Determine the (X, Y) coordinate at the center of the cell enclosing the given text.  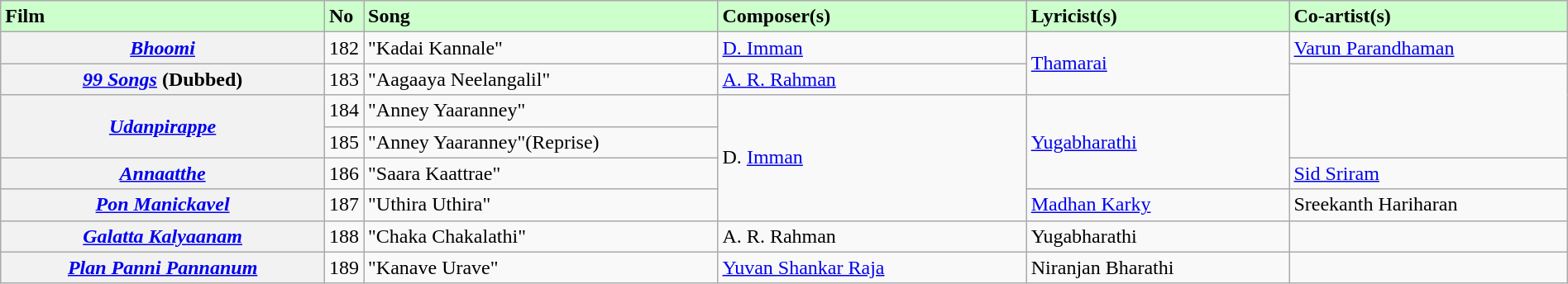
No (344, 17)
Madhan Karky (1158, 205)
"Saara Kaattrae" (541, 173)
184 (344, 111)
Song (541, 17)
"Kadai Kannale" (541, 48)
Sreekanth Hariharan (1428, 205)
Lyricist(s) (1158, 17)
Film (163, 17)
Plan Panni Pannanum (163, 267)
182 (344, 48)
185 (344, 142)
"Anney Yaaranney"(Reprise) (541, 142)
"Uthira Uthira" (541, 205)
Sid Sriram (1428, 173)
188 (344, 236)
"Anney Yaaranney" (541, 111)
186 (344, 173)
Annaatthe (163, 173)
99 Songs (Dubbed) (163, 79)
187 (344, 205)
Co-artist(s) (1428, 17)
Thamarai (1158, 64)
"Aagaaya Neelangalil" (541, 79)
Yuvan Shankar Raja (872, 267)
Niranjan Bharathi (1158, 267)
Varun Parandhaman (1428, 48)
Galatta Kalyaanam (163, 236)
Composer(s) (872, 17)
189 (344, 267)
"Kanave Urave" (541, 267)
Pon Manickavel (163, 205)
183 (344, 79)
Bhoomi (163, 48)
"Chaka Chakalathi" (541, 236)
Udanpirappe (163, 126)
